For the text-containing cell, return its midpoint in [X, Y] coordinate format. 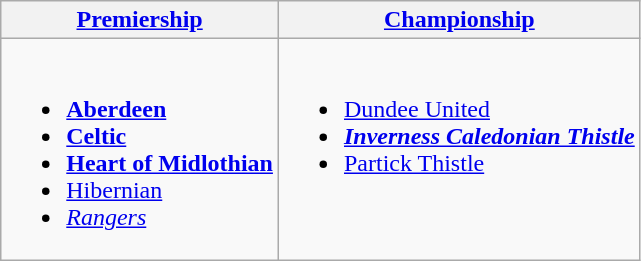
AberdeenCelticHeart of MidlothianHibernianRangers [140, 150]
Premiership [140, 20]
Dundee UnitedInverness Caledonian ThistlePartick Thistle [459, 150]
Championship [459, 20]
